For the text-containing cell, return its midpoint in (x, y) coordinate format. 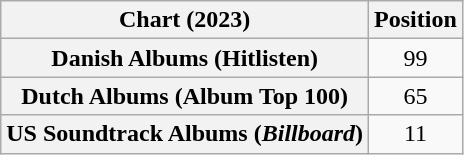
Dutch Albums (Album Top 100) (185, 96)
US Soundtrack Albums (Billboard) (185, 134)
99 (416, 58)
Danish Albums (Hitlisten) (185, 58)
Position (416, 20)
11 (416, 134)
Chart (2023) (185, 20)
65 (416, 96)
